Identify which cell holds the provided text, then report its [X, Y] central coordinate. 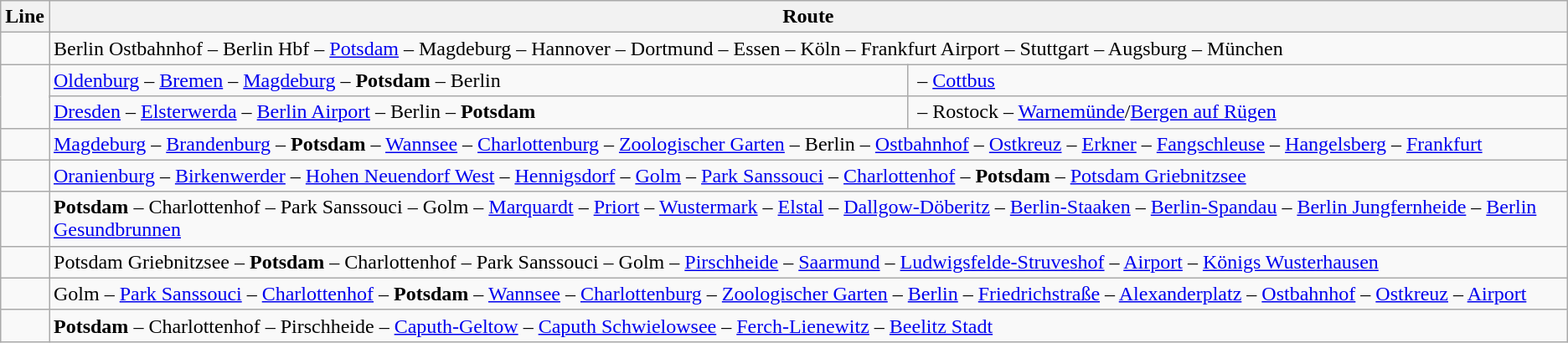
Potsdam – Charlottenhof – Pirschheide – Caputh-Geltow – Caputh Schwielowsee – Ferch-Lienewitz – Beelitz Stadt [807, 325]
Oranienburg – Birkenwerder – Hohen Neuendorf West – Hennigsdorf – Golm – Park Sanssouci – Charlottenhof – Potsdam – Potsdam Griebnitzsee [807, 176]
Berlin Ostbahnhof – Berlin Hbf – Potsdam – Magdeburg – Hannover – Dortmund – Essen – Köln – Frankfurt Airport – Stuttgart – Augsburg – München [807, 49]
– Rostock – Warnemünde/Bergen auf Rügen [1238, 112]
Route [807, 17]
Dresden – Elsterwerda – Berlin Airport – Berlin – Potsdam [477, 112]
– Cottbus [1238, 80]
Line [25, 17]
Oldenburg – Bremen – Magdeburg – Potsdam – Berlin [477, 80]
